For the text-containing cell, return its midpoint in [x, y] coordinate format. 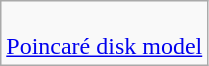
Poincaré disk model [104, 34]
